Output the (X, Y) coordinate of the center of the cell containing the given text.  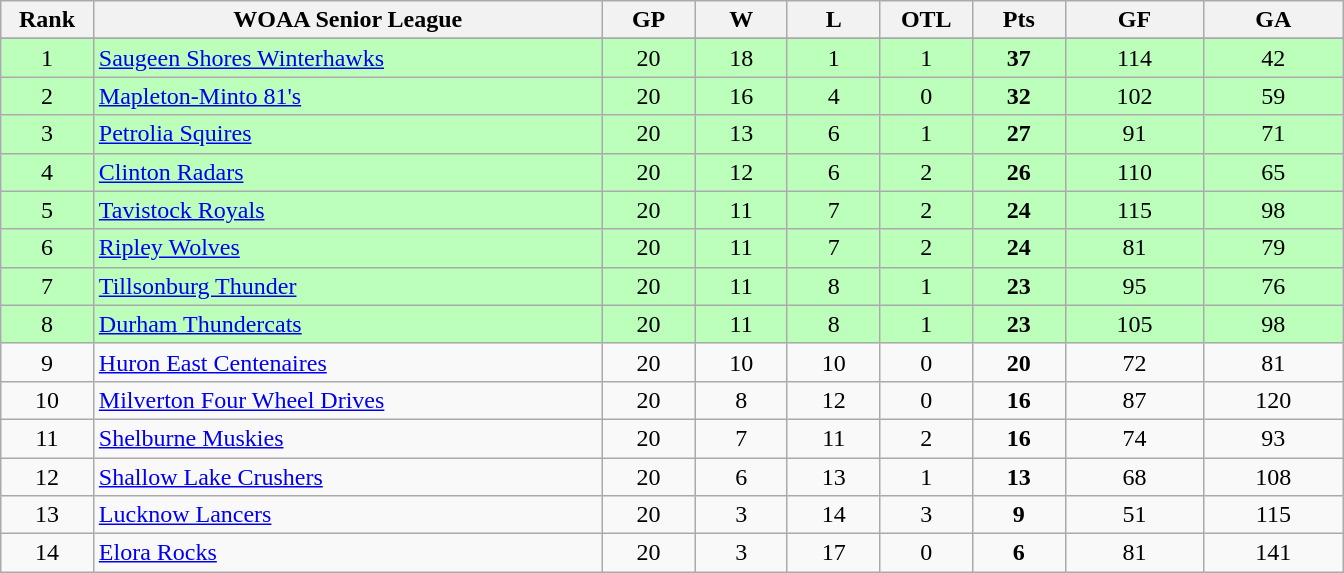
79 (1274, 248)
GA (1274, 20)
72 (1134, 362)
L (834, 20)
141 (1274, 553)
71 (1274, 134)
Pts (1020, 20)
26 (1020, 172)
Tavistock Royals (348, 210)
Clinton Radars (348, 172)
Rank (48, 20)
87 (1134, 400)
51 (1134, 515)
Shallow Lake Crushers (348, 477)
17 (834, 553)
Tillsonburg Thunder (348, 286)
59 (1274, 96)
Ripley Wolves (348, 248)
32 (1020, 96)
W (742, 20)
Lucknow Lancers (348, 515)
42 (1274, 58)
105 (1134, 324)
Petrolia Squires (348, 134)
5 (48, 210)
37 (1020, 58)
Shelburne Muskies (348, 438)
WOAA Senior League (348, 20)
95 (1134, 286)
27 (1020, 134)
Durham Thundercats (348, 324)
Saugeen Shores Winterhawks (348, 58)
GF (1134, 20)
76 (1274, 286)
110 (1134, 172)
Elora Rocks (348, 553)
120 (1274, 400)
65 (1274, 172)
18 (742, 58)
68 (1134, 477)
Huron East Centenaires (348, 362)
OTL (926, 20)
108 (1274, 477)
114 (1134, 58)
74 (1134, 438)
Mapleton-Minto 81's (348, 96)
GP (648, 20)
Milverton Four Wheel Drives (348, 400)
93 (1274, 438)
91 (1134, 134)
102 (1134, 96)
